Provide the [x, y] coordinate of the cell's center where the given text is located.  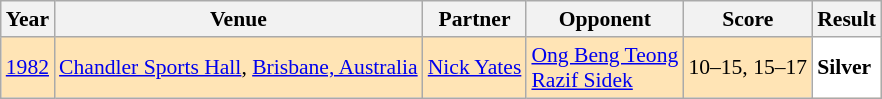
Year [28, 19]
1982 [28, 68]
Chandler Sports Hall, Brisbane, Australia [238, 68]
Ong Beng Teong Razif Sidek [604, 68]
Nick Yates [475, 68]
Venue [238, 19]
Result [846, 19]
Opponent [604, 19]
10–15, 15–17 [748, 68]
Partner [475, 19]
Silver [846, 68]
Score [748, 19]
